For the text-containing cell, return its midpoint in [x, y] coordinate format. 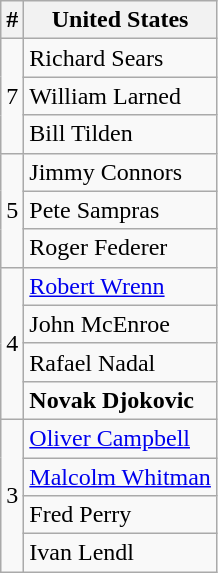
Oliver Campbell [120, 438]
United States [120, 20]
Ivan Lendl [120, 553]
3 [12, 495]
# [12, 20]
Malcolm Whitman [120, 477]
Richard Sears [120, 58]
Bill Tilden [120, 134]
Roger Federer [120, 248]
5 [12, 210]
William Larned [120, 96]
Jimmy Connors [120, 172]
7 [12, 96]
Robert Wrenn [120, 286]
Fred Perry [120, 515]
Novak Djokovic [120, 400]
John McEnroe [120, 324]
Pete Sampras [120, 210]
Rafael Nadal [120, 362]
4 [12, 343]
